Identify which cell holds the provided text, then report its (X, Y) central coordinate. 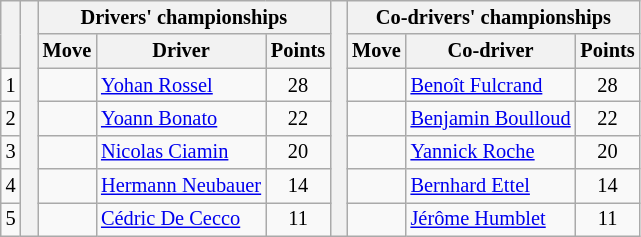
3 (11, 152)
Co-driver (491, 51)
Nicolas Ciamin (181, 152)
1 (11, 85)
Yannick Roche (491, 152)
Benjamin Boulloud (491, 118)
Cédric De Cecco (181, 219)
Drivers' championships (184, 17)
Hermann Neubauer (181, 186)
Bernhard Ettel (491, 186)
Benoît Fulcrand (491, 85)
2 (11, 118)
4 (11, 186)
Yohan Rossel (181, 85)
Driver (181, 51)
Yoann Bonato (181, 118)
Co-drivers' championships (493, 17)
5 (11, 219)
Jérôme Humblet (491, 219)
